Locate the cell with the specified text and output its [X, Y] center coordinate. 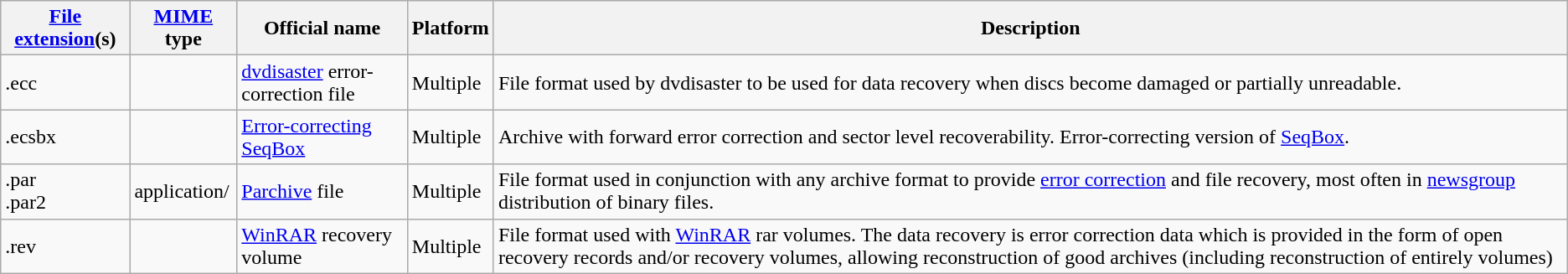
Official name [322, 28]
dvdisaster error-correction file [322, 82]
.rev [65, 246]
application/ [183, 191]
Parchive file [322, 191]
MIME type [183, 28]
WinRAR recovery volume [322, 246]
File format used by dvdisaster to be used for data recovery when discs become damaged or partially unreadable. [1030, 82]
.ecc [65, 82]
Archive with forward error correction and sector level recoverability. Error-correcting version of SeqBox. [1030, 137]
Description [1030, 28]
Error-correcting SeqBox [322, 137]
File extension(s) [65, 28]
Platform [451, 28]
.par.par2 [65, 191]
.ecsbx [65, 137]
